Scan for the cell matching the given text and deliver its (x, y) coordinate at center. 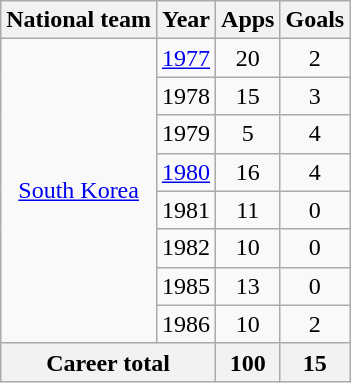
13 (248, 286)
11 (248, 210)
South Korea (79, 191)
1981 (186, 210)
Apps (248, 20)
Career total (108, 362)
1979 (186, 134)
National team (79, 20)
1977 (186, 58)
Year (186, 20)
1982 (186, 248)
1985 (186, 286)
1980 (186, 172)
5 (248, 134)
1986 (186, 324)
20 (248, 58)
16 (248, 172)
Goals (315, 20)
1978 (186, 96)
3 (315, 96)
100 (248, 362)
